For the text-containing cell, return its midpoint in (X, Y) coordinate format. 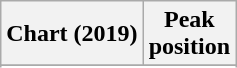
Chart (2019) (72, 34)
Peakposition (189, 34)
